Find where the given text appears and provide that cell's center as (X, Y) coordinate. 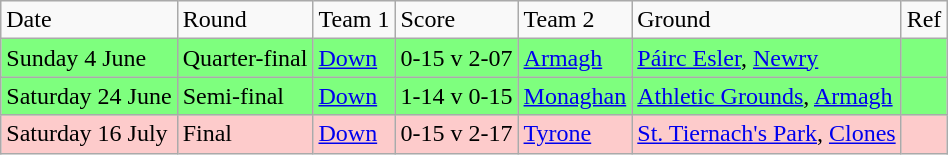
Score (456, 20)
Saturday 16 July (89, 134)
Final (245, 134)
Saturday 24 June (89, 96)
Quarter-final (245, 58)
Tyrone (575, 134)
Páirc Esler, Newry (766, 58)
0-15 v 2-07 (456, 58)
1-14 v 0-15 (456, 96)
Athletic Grounds, Armagh (766, 96)
Monaghan (575, 96)
Sunday 4 June (89, 58)
0-15 v 2-17 (456, 134)
Armagh (575, 58)
Team 1 (354, 20)
Team 2 (575, 20)
Ground (766, 20)
Date (89, 20)
Ref (924, 20)
St. Tiernach's Park, Clones (766, 134)
Semi-final (245, 96)
Round (245, 20)
